Return (x, y) of the center of cell containing provided text 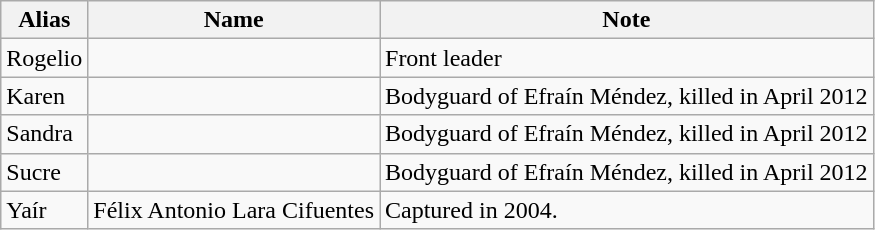
Yaír (44, 210)
Alias (44, 20)
Sandra (44, 134)
Captured in 2004. (627, 210)
Note (627, 20)
Félix Antonio Lara Cifuentes (234, 210)
Rogelio (44, 58)
Front leader (627, 58)
Karen (44, 96)
Name (234, 20)
Sucre (44, 172)
